Capture the cell that displays the provided text and extract its (x, y) central coordinate. 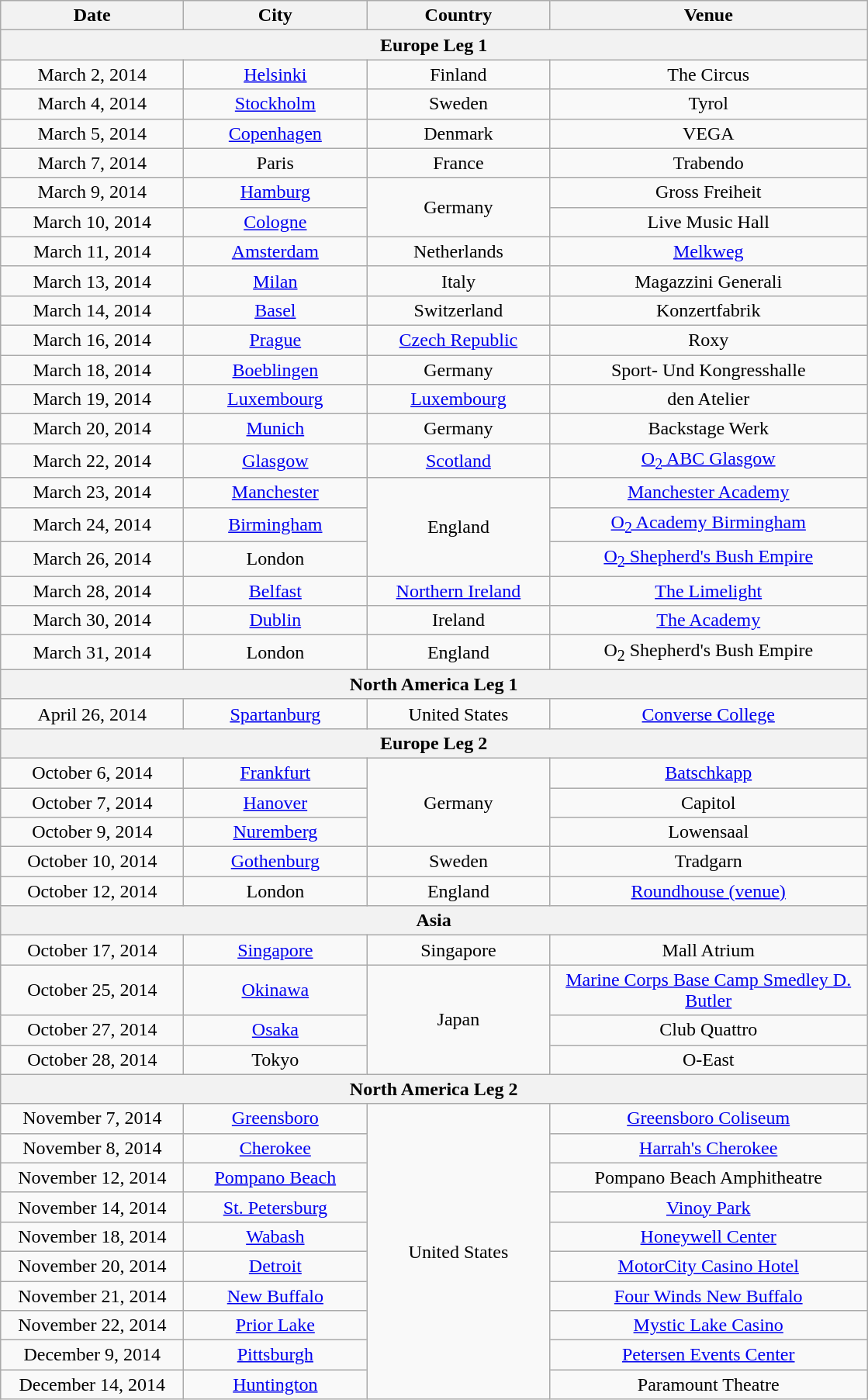
Greensboro Coliseum (709, 1118)
Club Quattro (709, 1030)
Amsterdam (275, 251)
New Buffalo (275, 1296)
March 5, 2014 (92, 133)
March 18, 2014 (92, 370)
Gross Freiheit (709, 192)
The Circus (709, 74)
Country (458, 16)
October 7, 2014 (92, 803)
November 14, 2014 (92, 1207)
Wabash (275, 1236)
Scotland (458, 461)
Belfast (275, 591)
Denmark (458, 133)
October 9, 2014 (92, 832)
Hamburg (275, 192)
MotorCity Casino Hotel (709, 1266)
Pompano Beach (275, 1177)
Northern Ireland (458, 591)
March 30, 2014 (92, 620)
Boeblingen (275, 370)
Backstage Werk (709, 429)
Czech Republic (458, 340)
March 26, 2014 (92, 558)
Date (92, 16)
Ireland (458, 620)
March 16, 2014 (92, 340)
October 10, 2014 (92, 862)
City (275, 16)
Glasgow (275, 461)
The Limelight (709, 591)
Vinoy Park (709, 1207)
Capitol (709, 803)
March 31, 2014 (92, 652)
November 12, 2014 (92, 1177)
Osaka (275, 1030)
O-East (709, 1060)
Magazzini Generali (709, 281)
Europe Leg 2 (434, 743)
Live Music Hall (709, 222)
Batschkapp (709, 773)
North America Leg 2 (434, 1089)
Milan (275, 281)
Prague (275, 340)
Pittsburgh (275, 1355)
North America Leg 1 (434, 684)
March 14, 2014 (92, 310)
Greensboro (275, 1118)
Sport- Und Kongresshalle (709, 370)
Pompano Beach Amphitheatre (709, 1177)
Gothenburg (275, 862)
Paramount Theatre (709, 1384)
St. Petersburg (275, 1207)
October 6, 2014 (92, 773)
Marine Corps Base Camp Smedley D. Butler (709, 990)
Spartanburg (275, 714)
Munich (275, 429)
December 14, 2014 (92, 1384)
October 12, 2014 (92, 891)
Asia (434, 921)
March 11, 2014 (92, 251)
Dublin (275, 620)
Italy (458, 281)
Detroit (275, 1266)
November 20, 2014 (92, 1266)
Basel (275, 310)
March 20, 2014 (92, 429)
VEGA (709, 133)
Huntington (275, 1384)
Europe Leg 1 (434, 45)
Converse College (709, 714)
Okinawa (275, 990)
Melkweg (709, 251)
Hanover (275, 803)
Copenhagen (275, 133)
March 2, 2014 (92, 74)
Konzertfabrik (709, 310)
March 23, 2014 (92, 493)
March 28, 2014 (92, 591)
Manchester Academy (709, 493)
March 10, 2014 (92, 222)
November 7, 2014 (92, 1118)
O2 Academy Birmingham (709, 524)
Frankfurt (275, 773)
October 28, 2014 (92, 1060)
March 9, 2014 (92, 192)
October 17, 2014 (92, 950)
March 13, 2014 (92, 281)
March 7, 2014 (92, 163)
The Academy (709, 620)
Cologne (275, 222)
Roxy (709, 340)
Paris (275, 163)
Japan (458, 1019)
Petersen Events Center (709, 1355)
March 22, 2014 (92, 461)
October 27, 2014 (92, 1030)
Switzerland (458, 310)
Roundhouse (venue) (709, 891)
Stockholm (275, 104)
Cherokee (275, 1148)
Nuremberg (275, 832)
Trabendo (709, 163)
Four Winds New Buffalo (709, 1296)
Finland (458, 74)
October 25, 2014 (92, 990)
O2 ABC Glasgow (709, 461)
Mystic Lake Casino (709, 1326)
Venue (709, 16)
den Atelier (709, 399)
Birmingham (275, 524)
Honeywell Center (709, 1236)
November 22, 2014 (92, 1326)
Helsinki (275, 74)
Netherlands (458, 251)
Tradgarn (709, 862)
November 18, 2014 (92, 1236)
Manchester (275, 493)
Mall Atrium (709, 950)
March 4, 2014 (92, 104)
Harrah's Cherokee (709, 1148)
France (458, 163)
Tokyo (275, 1060)
April 26, 2014 (92, 714)
March 24, 2014 (92, 524)
November 21, 2014 (92, 1296)
Tyrol (709, 104)
November 8, 2014 (92, 1148)
Prior Lake (275, 1326)
March 19, 2014 (92, 399)
Lowensaal (709, 832)
December 9, 2014 (92, 1355)
